Capture the cell that displays the provided text and extract its (x, y) central coordinate. 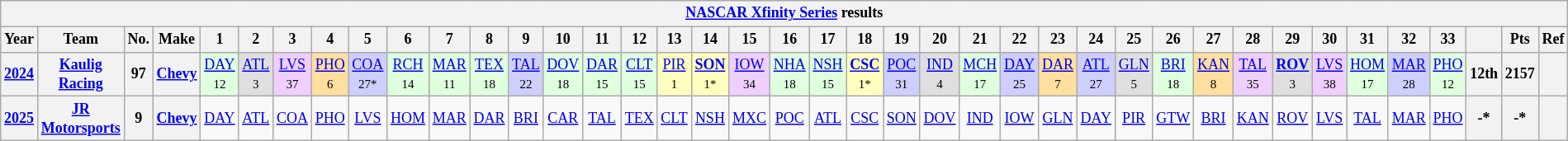
NSH (710, 119)
LVS37 (292, 74)
DAR15 (603, 74)
KAN8 (1214, 74)
5 (368, 40)
DAY25 (1020, 74)
NASCAR Xfinity Series results (784, 13)
Make (177, 40)
CSC1* (865, 74)
12 (639, 40)
Team (81, 40)
NHA18 (789, 74)
2 (256, 40)
32 (1409, 40)
PIR1 (674, 74)
ROV3 (1293, 74)
No. (139, 40)
IND (980, 119)
17 (827, 40)
TEX18 (489, 74)
MAR28 (1409, 74)
97 (139, 74)
16 (789, 40)
7 (449, 40)
15 (750, 40)
MXC (750, 119)
DAY12 (220, 74)
4 (330, 40)
COA27* (368, 74)
IOW (1020, 119)
Pts (1519, 40)
POC31 (902, 74)
1 (220, 40)
SON1* (710, 74)
DAR (489, 119)
PHO6 (330, 74)
27 (1214, 40)
22 (1020, 40)
Ref (1553, 40)
19 (902, 40)
MAR11 (449, 74)
20 (940, 40)
NSH15 (827, 74)
25 (1134, 40)
33 (1448, 40)
COA (292, 119)
POC (789, 119)
DAR7 (1059, 74)
IOW34 (750, 74)
JR Motorsports (81, 119)
TAL22 (526, 74)
KAN (1253, 119)
GTW (1173, 119)
IND4 (940, 74)
ATL27 (1096, 74)
28 (1253, 40)
CAR (563, 119)
PHO12 (1448, 74)
6 (408, 40)
14 (710, 40)
30 (1329, 40)
2025 (20, 119)
GLN5 (1134, 74)
LVS38 (1329, 74)
SON (902, 119)
CLT (674, 119)
RCH14 (408, 74)
MCH17 (980, 74)
11 (603, 40)
DOV18 (563, 74)
21 (980, 40)
24 (1096, 40)
3 (292, 40)
GLN (1059, 119)
Kaulig Racing (81, 74)
18 (865, 40)
29 (1293, 40)
ATL3 (256, 74)
13 (674, 40)
CSC (865, 119)
ROV (1293, 119)
12th (1485, 74)
TAL35 (1253, 74)
DOV (940, 119)
10 (563, 40)
PIR (1134, 119)
23 (1059, 40)
Year (20, 40)
TEX (639, 119)
HOM (408, 119)
CLT15 (639, 74)
26 (1173, 40)
HOM17 (1367, 74)
BRI18 (1173, 74)
2024 (20, 74)
8 (489, 40)
2157 (1519, 74)
31 (1367, 40)
